From the cell containing the given text, extract its center point as [x, y] coordinate. 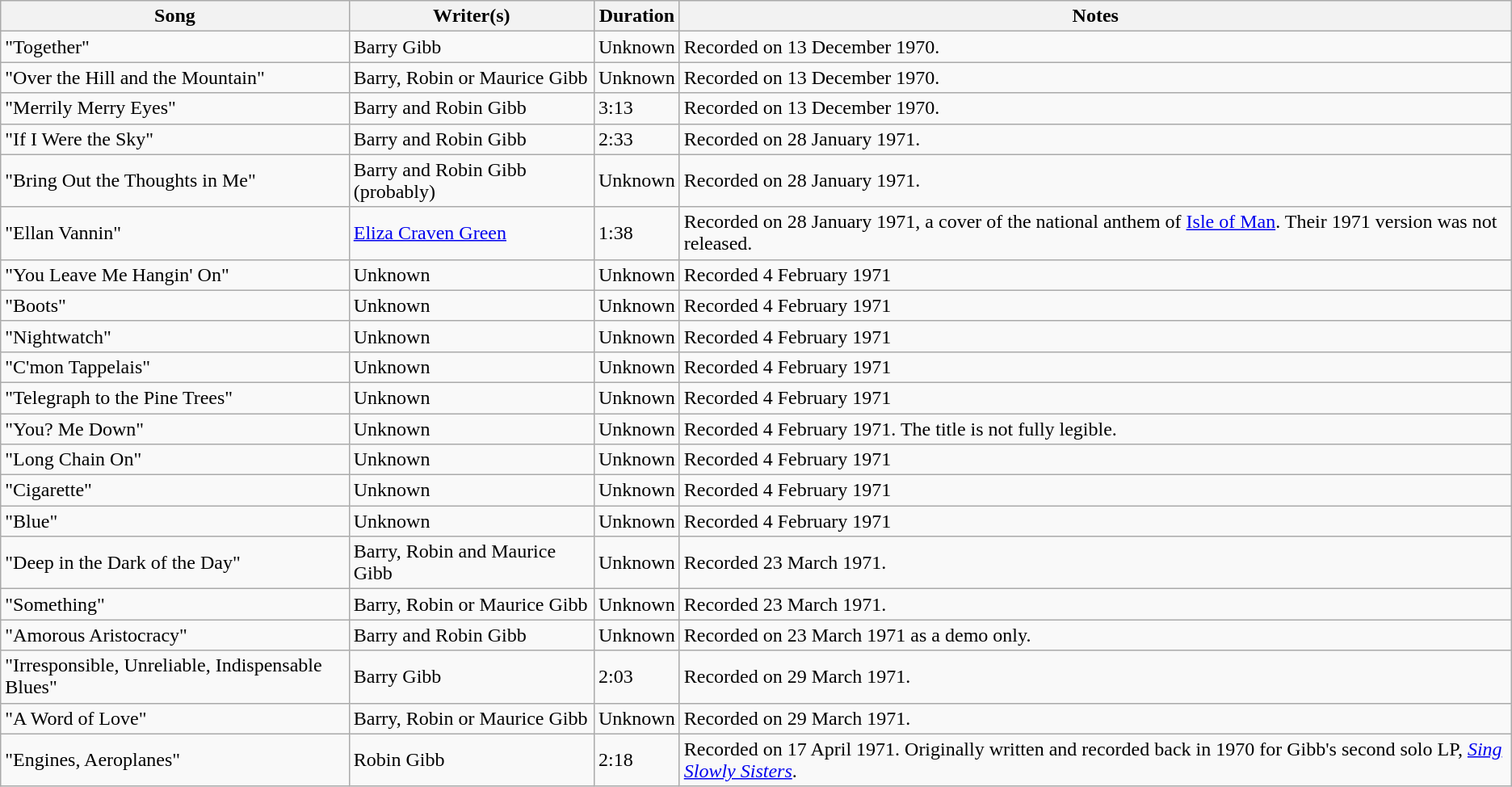
Recorded on 17 April 1971. Originally written and recorded back in 1970 for Gibb's second solo LP, Sing Slowly Sisters. [1095, 760]
Barry and Robin Gibb (probably) [472, 181]
"Something" [174, 604]
1:38 [636, 233]
"Irresponsible, Unreliable, Indispensable Blues" [174, 677]
Duration [636, 16]
"Telegraph to the Pine Trees" [174, 398]
2:33 [636, 139]
2:03 [636, 677]
"Over the Hill and the Mountain" [174, 78]
2:18 [636, 760]
"Merrily Merry Eyes" [174, 108]
Notes [1095, 16]
"If I Were the Sky" [174, 139]
"You? Me Down" [174, 429]
Barry, Robin and Maurice Gibb [472, 562]
Robin Gibb [472, 760]
"Blue" [174, 521]
"Boots" [174, 305]
Recorded 4 February 1971. The title is not fully legible. [1095, 429]
"Amorous Aristocracy" [174, 635]
"Cigarette" [174, 490]
Writer(s) [472, 16]
"C'mon Tappelais" [174, 367]
"You Leave Me Hangin' On" [174, 275]
"Together" [174, 47]
"A Word of Love" [174, 718]
3:13 [636, 108]
Song [174, 16]
Eliza Craven Green [472, 233]
Recorded on 28 January 1971, a cover of the national anthem of Isle of Man. Their 1971 version was not released. [1095, 233]
"Engines, Aeroplanes" [174, 760]
"Ellan Vannin" [174, 233]
"Nightwatch" [174, 336]
"Bring Out the Thoughts in Me" [174, 181]
Recorded on 23 March 1971 as a demo only. [1095, 635]
"Deep in the Dark of the Day" [174, 562]
"Long Chain On" [174, 460]
